Capture the cell that displays the provided text and extract its [x, y] central coordinate. 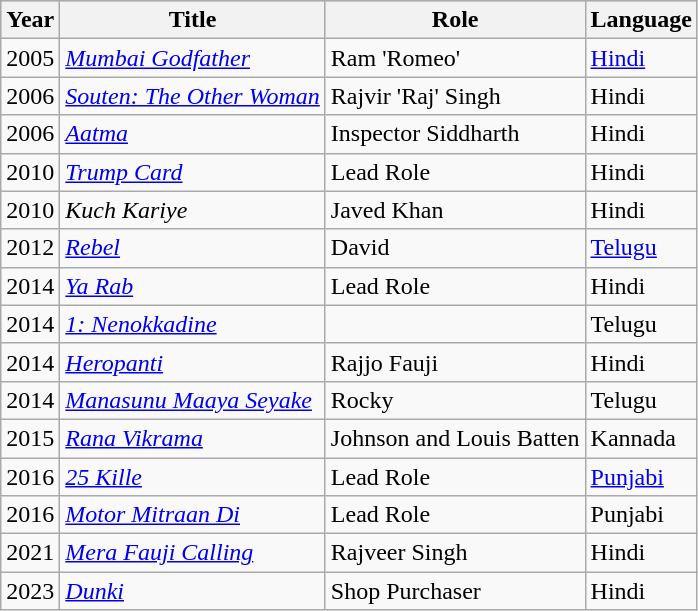
Aatma [193, 134]
Kannada [641, 438]
25 Kille [193, 477]
Role [455, 20]
Shop Purchaser [455, 591]
Language [641, 20]
Inspector Siddharth [455, 134]
Rana Vikrama [193, 438]
Rajvir 'Raj' Singh [455, 96]
2012 [30, 248]
Dunki [193, 591]
Manasunu Maaya Seyake [193, 400]
Ram 'Romeo' [455, 58]
2015 [30, 438]
David [455, 248]
Heropanti [193, 362]
1: Nenokkadine [193, 324]
Rebel [193, 248]
Title [193, 20]
Rajjo Fauji [455, 362]
2023 [30, 591]
Mera Fauji Calling [193, 553]
Mumbai Godfather [193, 58]
Johnson and Louis Batten [455, 438]
Motor Mitraan Di [193, 515]
Kuch Kariye [193, 210]
Ya Rab [193, 286]
Rocky [455, 400]
Trump Card [193, 172]
2005 [30, 58]
Year [30, 20]
Souten: The Other Woman [193, 96]
Javed Khan [455, 210]
Rajveer Singh [455, 553]
2021 [30, 553]
